From the cell containing the given text, extract its center point as (x, y) coordinate. 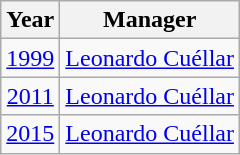
2011 (30, 96)
1999 (30, 58)
Year (30, 20)
Manager (150, 20)
2015 (30, 134)
